Search for the cell housing the specified text and yield its (X, Y) center coordinate. 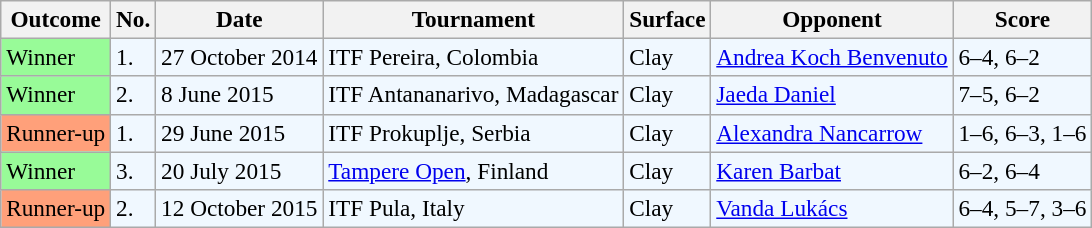
29 June 2015 (240, 133)
Date (240, 19)
12 October 2015 (240, 208)
Score (1022, 19)
27 October 2014 (240, 57)
ITF Prokuplje, Serbia (474, 133)
ITF Pula, Italy (474, 208)
Alexandra Nancarrow (832, 133)
Karen Barbat (832, 170)
3. (134, 170)
No. (134, 19)
8 June 2015 (240, 95)
Andrea Koch Benvenuto (832, 57)
Vanda Lukács (832, 208)
ITF Antananarivo, Madagascar (474, 95)
Opponent (832, 19)
7–5, 6–2 (1022, 95)
Tournament (474, 19)
Surface (668, 19)
6–4, 5–7, 3–6 (1022, 208)
6–2, 6–4 (1022, 170)
20 July 2015 (240, 170)
Outcome (56, 19)
Tampere Open, Finland (474, 170)
ITF Pereira, Colombia (474, 57)
1–6, 6–3, 1–6 (1022, 133)
6–4, 6–2 (1022, 57)
Jaeda Daniel (832, 95)
